Identify which cell holds the provided text, then report its (x, y) central coordinate. 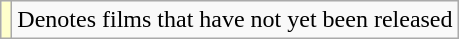
Denotes films that have not yet been released (235, 20)
